Extract the [x, y] coordinate from the center of the cell holding the provided text.  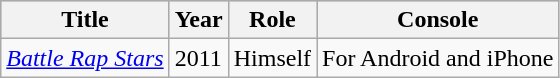
2011 [198, 58]
Battle Rap Stars [85, 58]
For Android and iPhone [438, 58]
Console [438, 20]
Title [85, 20]
Role [272, 20]
Year [198, 20]
Himself [272, 58]
